Find where the given text appears and provide that cell's center as (X, Y) coordinate. 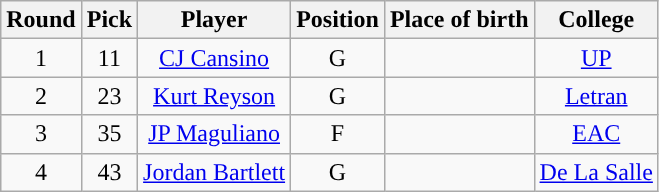
2 (41, 96)
CJ Cansino (214, 58)
4 (41, 172)
Place of birth (459, 20)
College (596, 20)
Pick (109, 20)
35 (109, 134)
Round (41, 20)
43 (109, 172)
1 (41, 58)
De La Salle (596, 172)
UP (596, 58)
EAC (596, 134)
23 (109, 96)
11 (109, 58)
F (338, 134)
Jordan Bartlett (214, 172)
Position (338, 20)
JP Maguliano (214, 134)
Letran (596, 96)
Player (214, 20)
Kurt Reyson (214, 96)
3 (41, 134)
